Scan for the cell matching the given text and deliver its [x, y] coordinate at center. 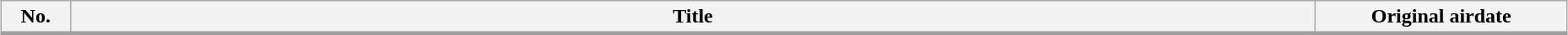
Title [693, 17]
No. [35, 17]
Original airdate [1441, 17]
